Detect which cell encompasses the target text, then output its (x, y) center coordinate. 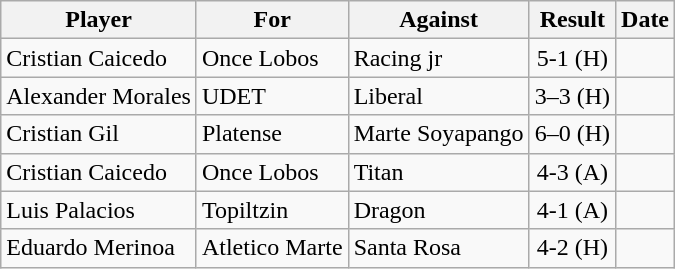
Dragon (438, 210)
3–3 (H) (572, 96)
4-2 (H) (572, 248)
Against (438, 20)
Topiltzin (272, 210)
6–0 (H) (572, 134)
Platense (272, 134)
Titan (438, 172)
5-1 (H) (572, 58)
Date (646, 20)
Racing jr (438, 58)
4-3 (A) (572, 172)
Alexander Morales (99, 96)
Liberal (438, 96)
Player (99, 20)
Eduardo Merinoa (99, 248)
Result (572, 20)
4-1 (A) (572, 210)
Cristian Gil (99, 134)
Marte Soyapango (438, 134)
For (272, 20)
Luis Palacios (99, 210)
Atletico Marte (272, 248)
Santa Rosa (438, 248)
UDET (272, 96)
